Extract the [X, Y] coordinate from the center of the cell holding the provided text.  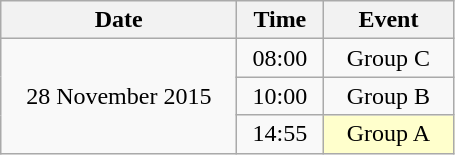
Group B [388, 96]
Date [119, 20]
Time [280, 20]
28 November 2015 [119, 96]
10:00 [280, 96]
Group A [388, 134]
14:55 [280, 134]
08:00 [280, 58]
Group C [388, 58]
Event [388, 20]
